Scan for the cell matching the given text and deliver its (x, y) coordinate at center. 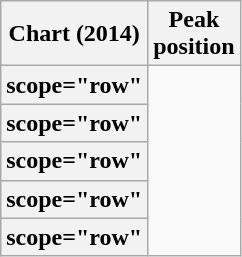
Peakposition (194, 34)
Chart (2014) (74, 34)
